Detect which cell encompasses the target text, then output its (X, Y) center coordinate. 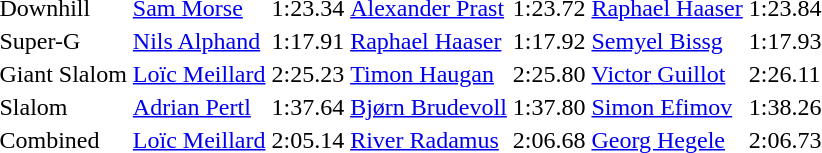
Adrian Pertl (199, 107)
2:25.23 (308, 74)
2:25.80 (549, 74)
Loïc Meillard (199, 74)
Bjørn Brudevoll (429, 107)
Nils Alphand (199, 41)
Victor Guillot (667, 74)
1:17.92 (549, 41)
1:37.64 (308, 107)
1:37.80 (549, 107)
Simon Efimov (667, 107)
Raphael Haaser (429, 41)
1:17.91 (308, 41)
Semyel Bissg (667, 41)
Timon Haugan (429, 74)
